Extract the [X, Y] coordinate from the center of the cell holding the provided text.  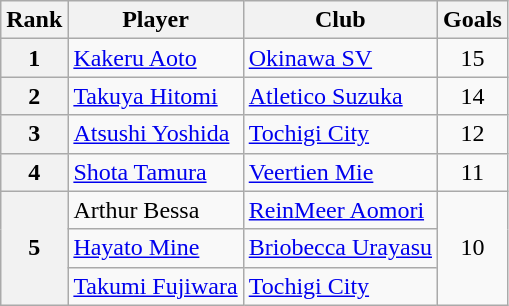
12 [473, 134]
Arthur Bessa [156, 210]
1 [34, 58]
11 [473, 172]
5 [34, 248]
Atsushi Yoshida [156, 134]
14 [473, 96]
Kakeru Aoto [156, 58]
Player [156, 20]
Okinawa SV [340, 58]
Veertien Mie [340, 172]
Hayato Mine [156, 248]
15 [473, 58]
Club [340, 20]
Briobecca Urayasu [340, 248]
Takuya Hitomi [156, 96]
Shota Tamura [156, 172]
Goals [473, 20]
10 [473, 248]
4 [34, 172]
2 [34, 96]
3 [34, 134]
Atletico Suzuka [340, 96]
Takumi Fujiwara [156, 286]
Rank [34, 20]
ReinMeer Aomori [340, 210]
